From the cell containing the given text, extract its center point as [X, Y] coordinate. 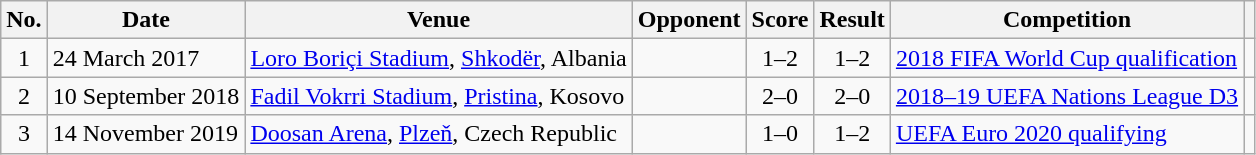
Result [852, 20]
14 November 2019 [146, 134]
1 [24, 58]
Score [780, 20]
10 September 2018 [146, 96]
2018 FIFA World Cup qualification [1066, 58]
Doosan Arena, Plzeň, Czech Republic [438, 134]
Date [146, 20]
No. [24, 20]
2018–19 UEFA Nations League D3 [1066, 96]
Venue [438, 20]
Fadil Vokrri Stadium, Pristina, Kosovo [438, 96]
2 [24, 96]
Competition [1066, 20]
24 March 2017 [146, 58]
Opponent [689, 20]
3 [24, 134]
Loro Boriçi Stadium, Shkodër, Albania [438, 58]
UEFA Euro 2020 qualifying [1066, 134]
1–0 [780, 134]
